Identify which cell holds the provided text, then report its (x, y) central coordinate. 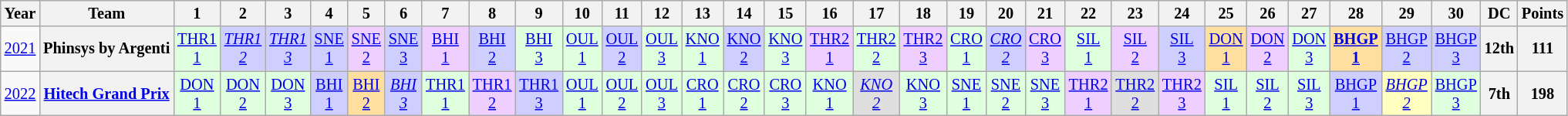
9 (538, 13)
27 (1309, 13)
26 (1268, 13)
Team (106, 13)
15 (785, 13)
Year (20, 13)
22 (1089, 13)
1 (197, 13)
17 (876, 13)
28 (1356, 13)
2021 (20, 49)
21 (1045, 13)
24 (1182, 13)
12 (662, 13)
29 (1407, 13)
13 (703, 13)
12th (1499, 49)
25 (1226, 13)
6 (403, 13)
14 (744, 13)
DC (1499, 13)
16 (830, 13)
Points (1543, 13)
20 (1006, 13)
8 (492, 13)
23 (1135, 13)
19 (966, 13)
111 (1543, 49)
18 (924, 13)
198 (1543, 94)
2022 (20, 94)
4 (329, 13)
7th (1499, 94)
10 (582, 13)
Hitech Grand Prix (106, 94)
2 (243, 13)
3 (288, 13)
7 (446, 13)
5 (366, 13)
11 (622, 13)
30 (1456, 13)
Phinsys by Argenti (106, 49)
